Return (x, y) of the center of cell containing provided text 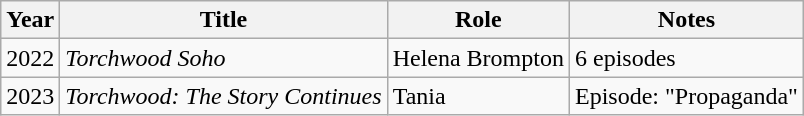
Role (478, 20)
Helena Brompton (478, 58)
Episode: "Propaganda" (686, 96)
Torchwood: The Story Continues (224, 96)
Tania (478, 96)
Notes (686, 20)
2022 (30, 58)
2023 (30, 96)
6 episodes (686, 58)
Year (30, 20)
Title (224, 20)
Torchwood Soho (224, 58)
